Pinpoint the cell where the given text exists, returning its (X, Y) midpoint coordinate. 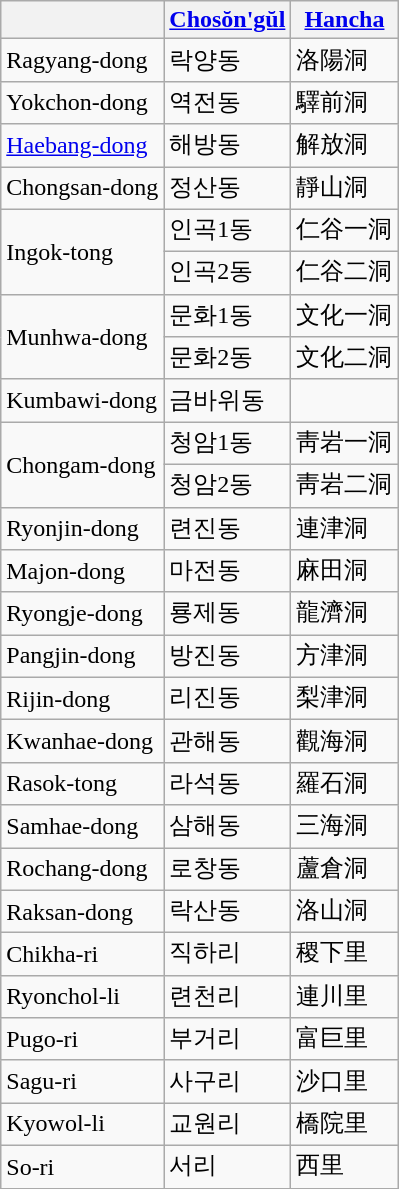
靑岩二洞 (344, 486)
Chongam-dong (82, 464)
금바위동 (228, 400)
사구리 (228, 1082)
Munhwa-dong (82, 336)
仁谷一洞 (344, 230)
인곡2동 (228, 274)
Sagu-ri (82, 1082)
서리 (228, 1166)
련천리 (228, 996)
羅石洞 (344, 784)
Hancha (344, 20)
解放洞 (344, 146)
리진동 (228, 698)
문화2동 (228, 358)
해방동 (228, 146)
룡제동 (228, 614)
靜山洞 (344, 188)
Ingok-tong (82, 252)
락양동 (228, 60)
Kumbawi-dong (82, 400)
Rochang-dong (82, 870)
連川里 (344, 996)
교원리 (228, 1124)
문화1동 (228, 316)
락산동 (228, 912)
Samhae-dong (82, 826)
Kyowol-li (82, 1124)
마전동 (228, 572)
方津洞 (344, 656)
沙口里 (344, 1082)
連津洞 (344, 528)
Kwanhae-dong (82, 742)
富巨里 (344, 1040)
麻田洞 (344, 572)
梨津洞 (344, 698)
부거리 (228, 1040)
洛山洞 (344, 912)
稷下里 (344, 954)
인곡1동 (228, 230)
Yokchon-dong (82, 102)
Rasok-tong (82, 784)
로창동 (228, 870)
Chosŏn'gŭl (228, 20)
Haebang-dong (82, 146)
직하리 (228, 954)
So-ri (82, 1166)
청암1동 (228, 444)
Ragyang-dong (82, 60)
청암2동 (228, 486)
Ryonchol-li (82, 996)
觀海洞 (344, 742)
정산동 (228, 188)
라석동 (228, 784)
Chongsan-dong (82, 188)
Majon-dong (82, 572)
Pugo-ri (82, 1040)
관해동 (228, 742)
蘆倉洞 (344, 870)
Ryongje-dong (82, 614)
Chikha-ri (82, 954)
龍濟洞 (344, 614)
Pangjin-dong (82, 656)
洛陽洞 (344, 60)
역전동 (228, 102)
三海洞 (344, 826)
驛前洞 (344, 102)
련진동 (228, 528)
橋院里 (344, 1124)
西里 (344, 1166)
방진동 (228, 656)
삼해동 (228, 826)
仁谷二洞 (344, 274)
文化二洞 (344, 358)
Rijin-dong (82, 698)
文化一洞 (344, 316)
Ryonjin-dong (82, 528)
Raksan-dong (82, 912)
靑岩一洞 (344, 444)
